Return (x, y) of the center of cell containing provided text 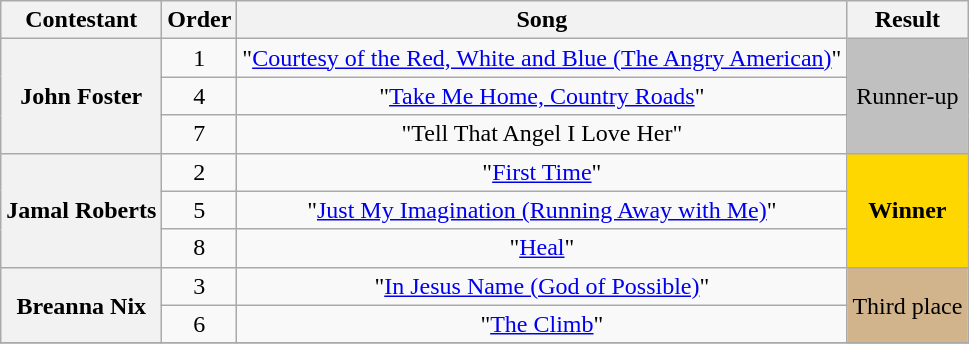
Breanna Nix (82, 305)
Third place (908, 305)
"Tell That Angel I Love Her" (542, 134)
"Just My Imagination (Running Away with Me)" (542, 210)
Jamal Roberts (82, 210)
8 (200, 248)
6 (200, 324)
"First Time" (542, 172)
Result (908, 20)
7 (200, 134)
"In Jesus Name (God of Possible)" (542, 286)
Song (542, 20)
"Courtesy of the Red, White and Blue (The Angry American)" (542, 58)
"The Climb" (542, 324)
4 (200, 96)
"Heal" (542, 248)
5 (200, 210)
John Foster (82, 96)
Winner (908, 210)
Contestant (82, 20)
2 (200, 172)
1 (200, 58)
Order (200, 20)
Runner-up (908, 96)
3 (200, 286)
"Take Me Home, Country Roads" (542, 96)
